Capture the cell that displays the provided text and extract its [X, Y] central coordinate. 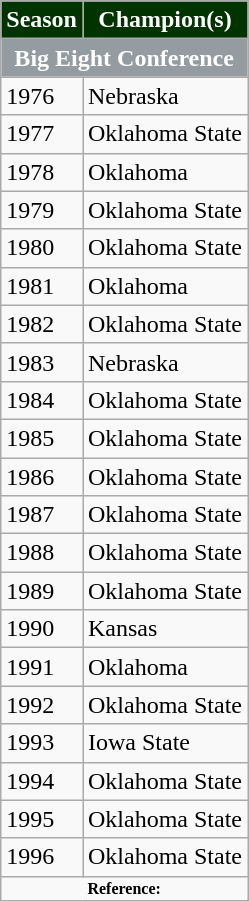
Season [42, 20]
1987 [42, 515]
1995 [42, 819]
1979 [42, 210]
1990 [42, 629]
1982 [42, 324]
1977 [42, 134]
1983 [42, 362]
1986 [42, 477]
Reference: [124, 888]
1993 [42, 743]
1994 [42, 781]
Iowa State [164, 743]
1985 [42, 438]
1976 [42, 96]
1981 [42, 286]
1989 [42, 591]
Big Eight Conference [124, 58]
1996 [42, 857]
1988 [42, 553]
1978 [42, 172]
Kansas [164, 629]
1980 [42, 248]
Champion(s) [164, 20]
1992 [42, 705]
1984 [42, 400]
1991 [42, 667]
